Determine the (X, Y) coordinate at the center of the cell enclosing the given text.  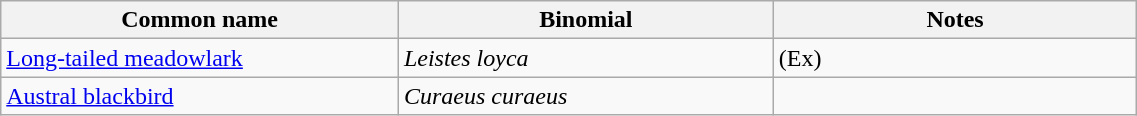
Long-tailed meadowlark (200, 58)
Curaeus curaeus (586, 96)
Notes (955, 20)
Common name (200, 20)
(Ex) (955, 58)
Austral blackbird (200, 96)
Binomial (586, 20)
Leistes loyca (586, 58)
